Locate the cell with the specified text and output its (x, y) center coordinate. 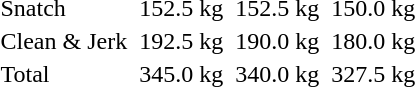
190.0 kg (278, 41)
192.5 kg (182, 41)
